Find where the given text appears and provide that cell's center as [X, Y] coordinate. 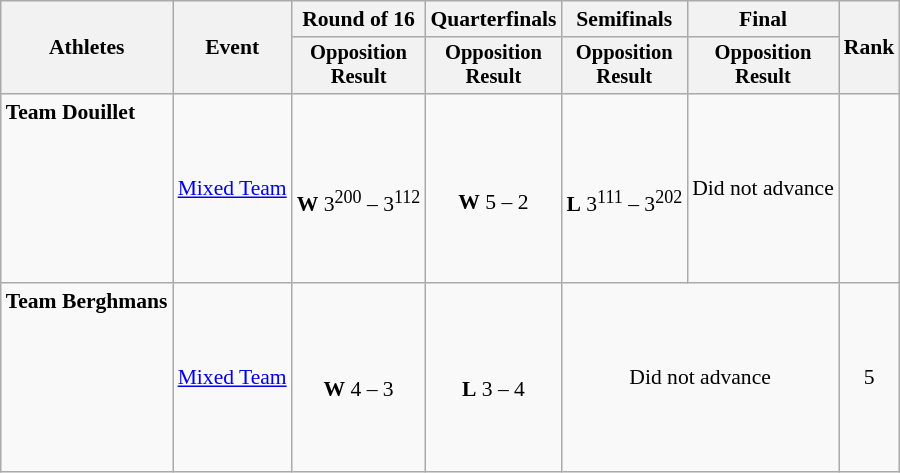
L 3111 – 3202 [624, 188]
Semifinals [624, 19]
Athletes [87, 48]
Quarterfinals [493, 19]
L 3 – 4 [493, 378]
Team Douillet [87, 188]
W 5 – 2 [493, 188]
W 3200 – 3112 [359, 188]
W 4 – 3 [359, 378]
Final [763, 19]
Team Berghmans [87, 378]
Event [232, 48]
5 [870, 378]
Round of 16 [359, 19]
Rank [870, 48]
